Determine the [X, Y] coordinate at the center of the cell enclosing the given text.  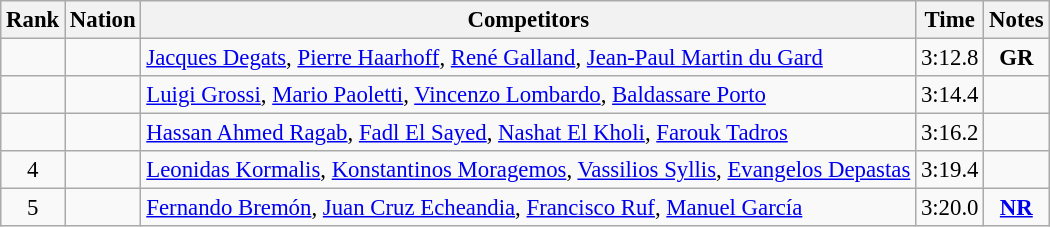
Time [950, 20]
Nation [103, 20]
4 [33, 170]
3:20.0 [950, 208]
3:19.4 [950, 170]
NR [1016, 208]
Notes [1016, 20]
Jacques Degats, Pierre Haarhoff, René Galland, Jean-Paul Martin du Gard [528, 58]
3:14.4 [950, 95]
Leonidas Kormalis, Konstantinos Moragemos, Vassilios Syllis, Evangelos Depastas [528, 170]
Luigi Grossi, Mario Paoletti, Vincenzo Lombardo, Baldassare Porto [528, 95]
Competitors [528, 20]
Rank [33, 20]
Fernando Bremón, Juan Cruz Echeandia, Francisco Ruf, Manuel García [528, 208]
3:16.2 [950, 133]
5 [33, 208]
3:12.8 [950, 58]
Hassan Ahmed Ragab, Fadl El Sayed, Nashat El Kholi, Farouk Tadros [528, 133]
GR [1016, 58]
